For the text-containing cell, return its midpoint in [x, y] coordinate format. 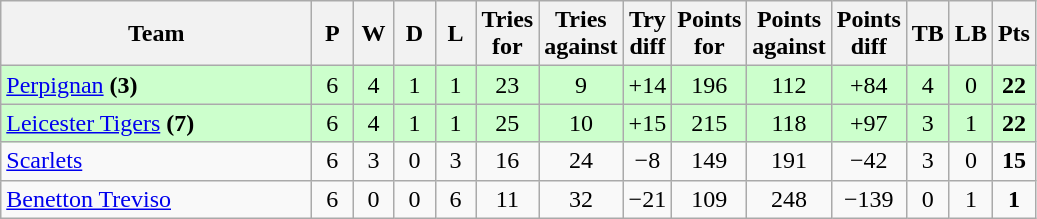
Pts [1014, 34]
Tries against [581, 34]
Points for [710, 34]
Try diff [648, 34]
215 [710, 123]
+14 [648, 85]
25 [508, 123]
TB [928, 34]
−139 [868, 199]
Points against [789, 34]
118 [789, 123]
Tries for [508, 34]
109 [710, 199]
191 [789, 161]
196 [710, 85]
−21 [648, 199]
10 [581, 123]
+84 [868, 85]
16 [508, 161]
Perpignan (3) [156, 85]
−42 [868, 161]
11 [508, 199]
D [414, 34]
149 [710, 161]
W [374, 34]
P [332, 34]
Scarlets [156, 161]
32 [581, 199]
23 [508, 85]
−8 [648, 161]
112 [789, 85]
+15 [648, 123]
Benetton Treviso [156, 199]
15 [1014, 161]
24 [581, 161]
9 [581, 85]
248 [789, 199]
Leicester Tigers (7) [156, 123]
Team [156, 34]
+97 [868, 123]
L [456, 34]
Points diff [868, 34]
LB [970, 34]
